Search for the cell housing the specified text and yield its [X, Y] center coordinate. 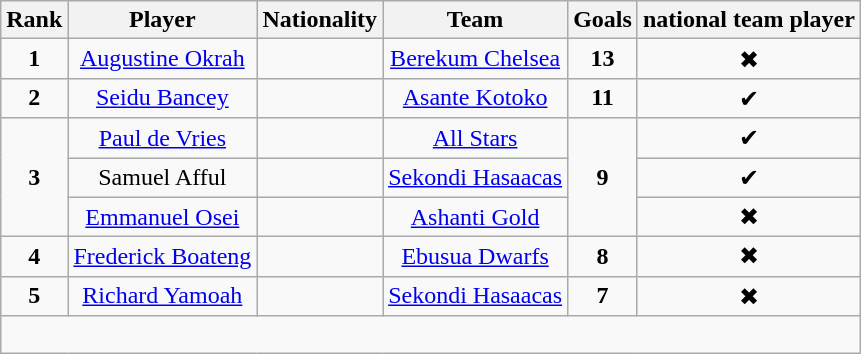
All Stars [476, 138]
5 [34, 296]
Ashanti Gold [476, 217]
Rank [34, 20]
national team player [748, 20]
Nationality [320, 20]
2 [34, 98]
Richard Yamoah [162, 296]
Team [476, 20]
Augustine Okrah [162, 59]
Emmanuel Osei [162, 217]
3 [34, 178]
Seidu Bancey [162, 98]
Ebusua Dwarfs [476, 257]
1 [34, 59]
Paul de Vries [162, 138]
Berekum Chelsea [476, 59]
9 [603, 178]
Player [162, 20]
4 [34, 257]
Asante Kotoko [476, 98]
8 [603, 257]
Goals [603, 20]
13 [603, 59]
Samuel Afful [162, 178]
11 [603, 98]
7 [603, 296]
Frederick Boateng [162, 257]
